Find where the given text appears and provide that cell's center as [X, Y] coordinate. 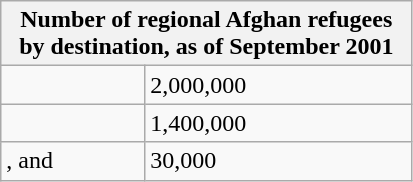
2,000,000 [278, 85]
1,400,000 [278, 123]
, and [73, 161]
Number of regional Afghan refugees by destination, as of September 2001 [206, 34]
30,000 [278, 161]
